Locate the cell with the specified text and output its (x, y) center coordinate. 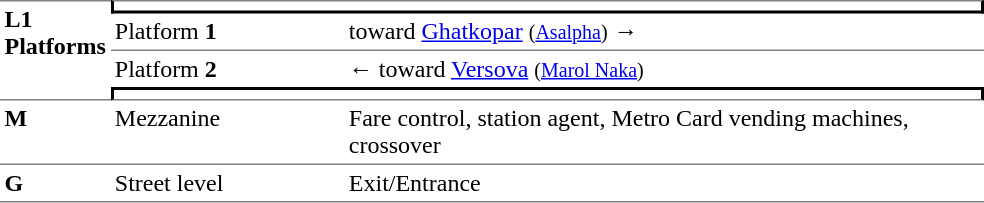
Platform 1 (227, 33)
toward Ghatkopar (Asalpha) → (664, 33)
Exit/Entrance (664, 184)
Platform 2 (227, 69)
Street level (227, 184)
Fare control, station agent, Metro Card vending machines, crossover (664, 132)
Mezzanine (227, 132)
G (55, 184)
← toward Versova (Marol Naka) (664, 69)
M (55, 132)
L1Platforms (55, 50)
